Scan for the cell matching the given text and deliver its (x, y) coordinate at center. 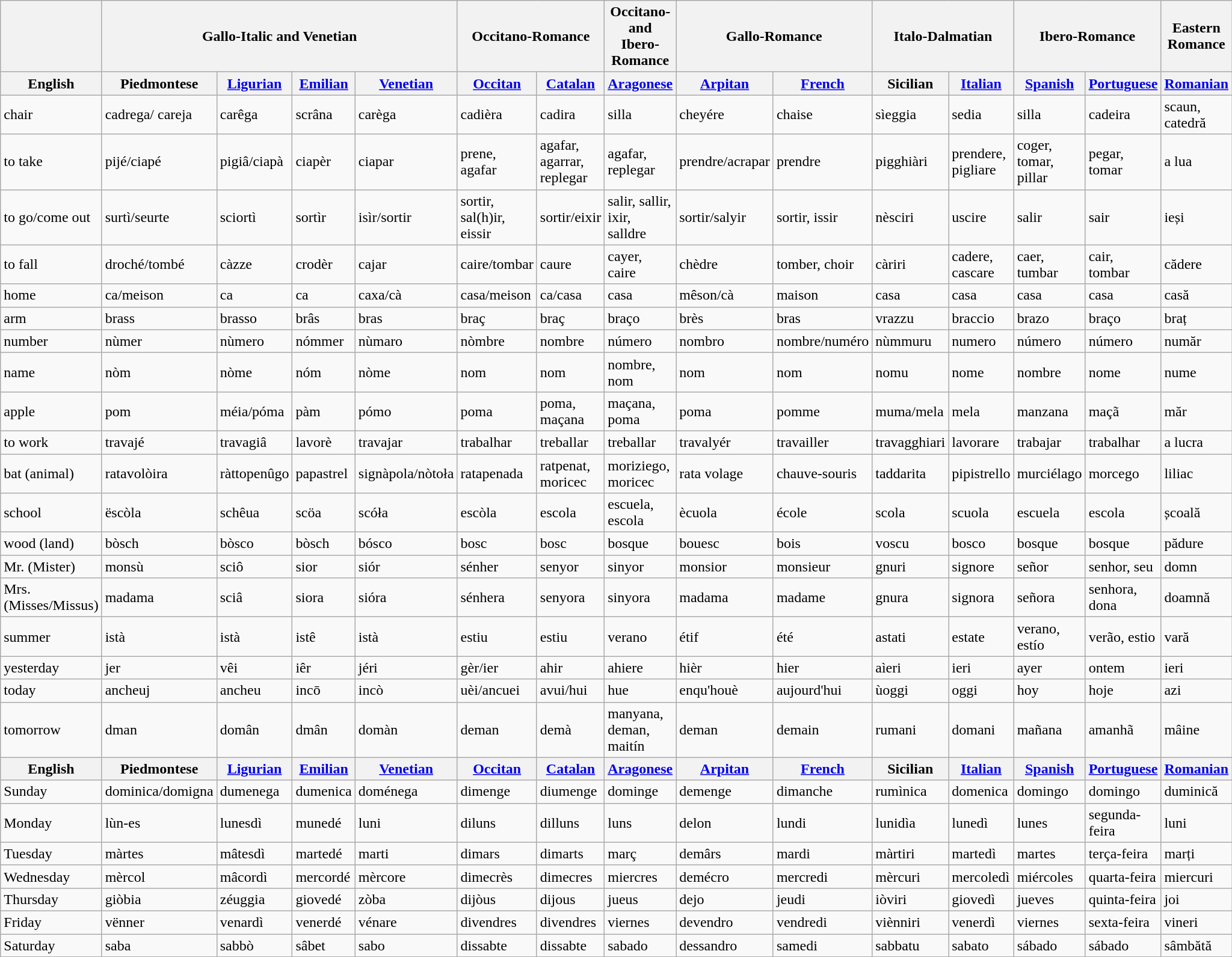
siór (406, 567)
pómo (406, 411)
astati (911, 636)
madame (822, 598)
coger, tomar, pillar (1049, 162)
număr (1197, 341)
mèrcol (159, 876)
prendre/acrapar (725, 162)
miercres (640, 876)
măr (1197, 411)
nùmaro (406, 341)
mardi (822, 854)
dman (159, 730)
pàm (324, 411)
Eastern Romance (1197, 36)
schêua (254, 512)
ùoggi (911, 691)
devendro (725, 922)
salir, sallir, ixir, salldre (640, 217)
sìeggia (911, 114)
dessandro (725, 945)
venardì (254, 922)
Wednesday (51, 876)
cadrega/ careja (159, 114)
ieși (1197, 217)
domân (254, 730)
mañana (1049, 730)
travajé (159, 442)
numero (981, 341)
marți (1197, 854)
oggi (981, 691)
poma, maçana (570, 411)
nèsciri (911, 217)
agafar, replegar (640, 162)
nombre, nom (640, 372)
dimenge (497, 792)
hoje (1123, 691)
monsù (159, 567)
aìeri (911, 668)
verano (640, 636)
maçana, poma (640, 411)
gèr/ier (497, 668)
dumenica (324, 792)
travajar (406, 442)
casa/meison (497, 295)
miércoles (1049, 876)
sortir, sal(h)ir, eissir (497, 217)
sabbò (254, 945)
pomme (822, 411)
gnura (911, 598)
cayer, caire (640, 265)
lavorè (324, 442)
senhor, seu (1123, 567)
nombre/numéro (822, 341)
cadeira (1123, 114)
martedé (324, 854)
diluns (497, 823)
moriziego, moricec (640, 473)
été (822, 636)
méia/póma (254, 411)
nomu (911, 372)
scola (911, 512)
Thursday (51, 899)
iêr (324, 668)
nòm (159, 372)
istê (324, 636)
jueus (640, 899)
isìr/sortir (406, 217)
vénare (406, 922)
rumani (911, 730)
travagghiari (911, 442)
azi (1197, 691)
sabado (640, 945)
dimanche (822, 792)
brâs (324, 318)
demenge (725, 792)
crodèr (324, 265)
chaise (822, 114)
școală (1197, 512)
travailler (822, 442)
senyora (570, 598)
brasso (254, 318)
zéuggia (254, 899)
prendere, pigliare (981, 162)
pigiâ/ciapà (254, 162)
joi (1197, 899)
cădere (1197, 265)
viènniri (911, 922)
mâtesdì (254, 854)
marti (406, 854)
demârs (725, 854)
venerdì (981, 922)
signore (981, 567)
sióra (406, 598)
jueves (1049, 899)
ciapèr (324, 162)
escuela (1049, 512)
nombro (725, 341)
verano, estío (1049, 636)
cadere, cascare (981, 265)
sciâ (254, 598)
dijous (570, 899)
ahir (570, 668)
sciortì (254, 217)
signàpola/nòtoła (406, 473)
giovedì (981, 899)
ràttopenûgo (254, 473)
munedé (324, 823)
ahiere (640, 668)
sabo (406, 945)
Tuesday (51, 854)
avui/hui (570, 691)
brès (725, 318)
carèga (406, 114)
giòbia (159, 899)
nòmbre (497, 341)
Monday (51, 823)
scaun, catedră (1197, 114)
scrâna (324, 114)
jéri (406, 668)
apple (51, 411)
travalyér (725, 442)
Mr. (Mister) (51, 567)
doménega (406, 792)
sexta-feira (1123, 922)
domn (1197, 567)
demécro (725, 876)
senyor (570, 567)
ratapenada (497, 473)
aujourd'hui (822, 691)
gnuri (911, 567)
today (51, 691)
mercordé (324, 876)
manzana (1049, 411)
dejo (725, 899)
martes (1049, 854)
señora (1049, 598)
étif (725, 636)
mèrcuri (911, 876)
taddarita (911, 473)
vënner (159, 922)
domani (981, 730)
mâcordì (254, 876)
hue (640, 691)
venerdé (324, 922)
number (51, 341)
Gallo-Italic and Venetian (279, 36)
señor (1049, 567)
miercuri (1197, 876)
nómmer (324, 341)
samedi (822, 945)
sâbet (324, 945)
bois (822, 544)
trabajar (1049, 442)
demà (570, 730)
hièr (725, 668)
pădure (1197, 544)
verão, estio (1123, 636)
arm (51, 318)
dominica/domigna (159, 792)
a lucra (1197, 442)
domenica (981, 792)
bòsco (254, 544)
nóm (324, 372)
uscire (981, 217)
vineri (1197, 922)
maçã (1123, 411)
dimecres (570, 876)
dominge (640, 792)
siora (324, 598)
sortir/salyir (725, 217)
hier (822, 668)
Italo-Dalmatian (943, 36)
lùn-es (159, 823)
voscu (911, 544)
morcego (1123, 473)
scöa (324, 512)
càzze (254, 265)
pigghiàri (911, 162)
to take (51, 162)
lunedì (981, 823)
Saturday (51, 945)
Gallo-Romance (774, 36)
pegar, tomar (1123, 162)
scóła (406, 512)
senhora, dona (1123, 598)
sior (324, 567)
mercredi (822, 876)
Sunday (51, 792)
nùmmuru (911, 341)
Mrs. (Misses/Missus) (51, 598)
chauve-souris (822, 473)
braccio (981, 318)
pijé/ciapé (159, 162)
caer, tumbar (1049, 265)
Occitano-Romance (531, 36)
dumenega (254, 792)
incō (324, 691)
iòviri (911, 899)
quarta-feira (1123, 876)
salir (1049, 217)
travagiâ (254, 442)
escuela, escola (640, 512)
Occitano- and Ibero-Romance (640, 36)
wood (land) (51, 544)
ayer (1049, 668)
duminică (1197, 792)
Ibero-Romance (1088, 36)
dilluns (570, 823)
muma/mela (911, 411)
jeudi (822, 899)
tomorrow (51, 730)
vară (1197, 636)
escòla (497, 512)
mèrcore (406, 876)
monsieur (822, 567)
uèi/ancuei (497, 691)
papastrel (324, 473)
school (51, 512)
monsior (725, 567)
martedì (981, 854)
lunesdì (254, 823)
ancheu (254, 691)
ratpenat, moricec (570, 473)
amanhã (1123, 730)
estate (981, 636)
ciapar (406, 162)
mercoledì (981, 876)
cadira (570, 114)
murciélago (1049, 473)
enqu'houè (725, 691)
març (640, 854)
manyana, deman, maitín (640, 730)
dimarts (570, 854)
lunidìa (911, 823)
ancheuj (159, 691)
vrazzu (911, 318)
Friday (51, 922)
saba (159, 945)
pipistrello (981, 473)
ëscòla (159, 512)
chèdre (725, 265)
sénher (497, 567)
ca/meison (159, 295)
to fall (51, 265)
jer (159, 668)
vendredi (822, 922)
ontem (1123, 668)
prendre (822, 162)
sénhera (497, 598)
nùmer (159, 341)
to go/come out (51, 217)
prene, agafar (497, 162)
liliac (1197, 473)
bosco (981, 544)
mêson/cà (725, 295)
ècuola (725, 512)
giovedé (324, 899)
bat (animal) (51, 473)
màrtiri (911, 854)
terça-feira (1123, 854)
summer (51, 636)
brazo (1049, 318)
droché/tombé (159, 265)
delon (725, 823)
mela (981, 411)
chair (51, 114)
sinyora (640, 598)
sair (1123, 217)
tomber, choir (822, 265)
diumenge (570, 792)
maison (822, 295)
yesterday (51, 668)
nùmero (254, 341)
name (51, 372)
école (822, 512)
mâine (1197, 730)
segunda-feira (1123, 823)
doamnă (1197, 598)
demain (822, 730)
sabato (981, 945)
carêga (254, 114)
agafar, agarrar, replegar (570, 162)
sâmbătă (1197, 945)
brass (159, 318)
braț (1197, 318)
scuola (981, 512)
caxa/cà (406, 295)
a lua (1197, 162)
sciô (254, 567)
ratavolòira (159, 473)
lundi (822, 823)
cair, tombar (1123, 265)
incò (406, 691)
rata volage (725, 473)
dimecrès (497, 876)
sabbatu (911, 945)
sinyor (640, 567)
cajar (406, 265)
surtì/seurte (159, 217)
quinta-feira (1123, 899)
màrtes (159, 854)
sedia (981, 114)
sortir, issir (822, 217)
dmân (324, 730)
lavorare (981, 442)
to work (51, 442)
caure (570, 265)
sortìr (324, 217)
domàn (406, 730)
caire/tombar (497, 265)
zòba (406, 899)
cheyére (725, 114)
bósco (406, 544)
sortir/eixir (570, 217)
pom (159, 411)
bouesc (725, 544)
dijòus (497, 899)
signora (981, 598)
cadièra (497, 114)
nume (1197, 372)
dimars (497, 854)
lunes (1049, 823)
rumìnica (911, 792)
vêi (254, 668)
luns (640, 823)
home (51, 295)
casă (1197, 295)
hoy (1049, 691)
càriri (911, 265)
ca/casa (570, 295)
